Find where the given text appears and provide that cell's center as (x, y) coordinate. 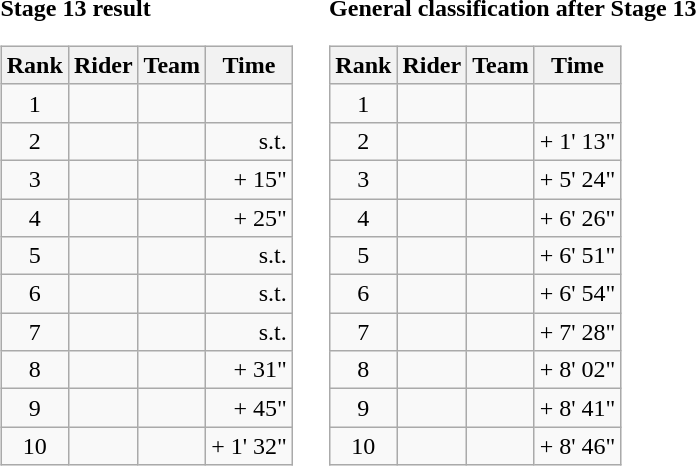
+ 6' 54" (578, 294)
+ 1' 32" (250, 446)
+ 8' 46" (578, 446)
+ 6' 26" (578, 217)
+ 5' 24" (578, 179)
+ 7' 28" (578, 332)
+ 1' 13" (578, 141)
+ 25" (250, 217)
+ 45" (250, 408)
+ 6' 51" (578, 256)
+ 8' 41" (578, 408)
+ 15" (250, 179)
+ 8' 02" (578, 370)
+ 31" (250, 370)
